For the text-containing cell, return its midpoint in (x, y) coordinate format. 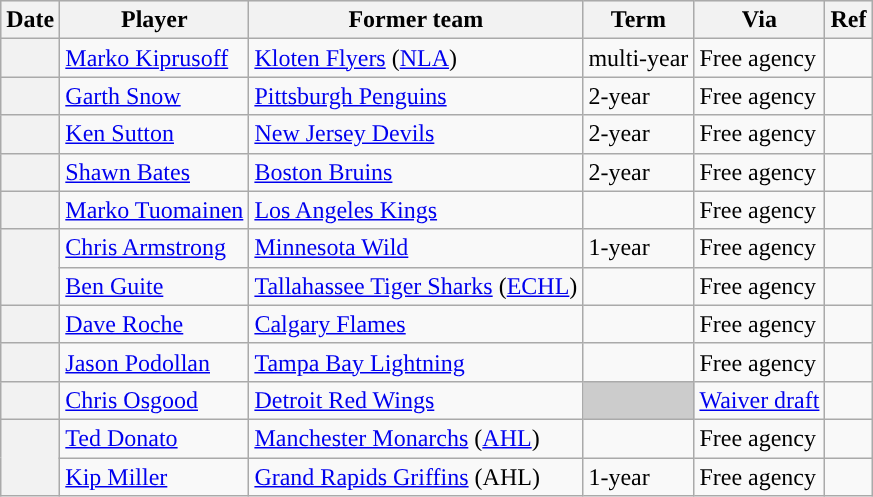
Ted Donato (154, 438)
Marko Kiprusoff (154, 58)
multi-year (638, 58)
Term (638, 20)
Tallahassee Tiger Sharks (ECHL) (416, 286)
Kloten Flyers (NLA) (416, 58)
New Jersey Devils (416, 134)
Ref (848, 20)
Player (154, 20)
Chris Osgood (154, 400)
Pittsburgh Penguins (416, 96)
Ben Guite (154, 286)
Waiver draft (760, 400)
Marko Tuomainen (154, 210)
Shawn Bates (154, 172)
Tampa Bay Lightning (416, 362)
Detroit Red Wings (416, 400)
Ken Sutton (154, 134)
Jason Podollan (154, 362)
Former team (416, 20)
Chris Armstrong (154, 248)
Garth Snow (154, 96)
Minnesota Wild (416, 248)
Date (30, 20)
Via (760, 20)
Los Angeles Kings (416, 210)
Grand Rapids Griffins (AHL) (416, 477)
Manchester Monarchs (AHL) (416, 438)
Dave Roche (154, 324)
Boston Bruins (416, 172)
Kip Miller (154, 477)
Calgary Flames (416, 324)
